Return the (x, y) coordinate for the center point of the cell that contains the specified text.  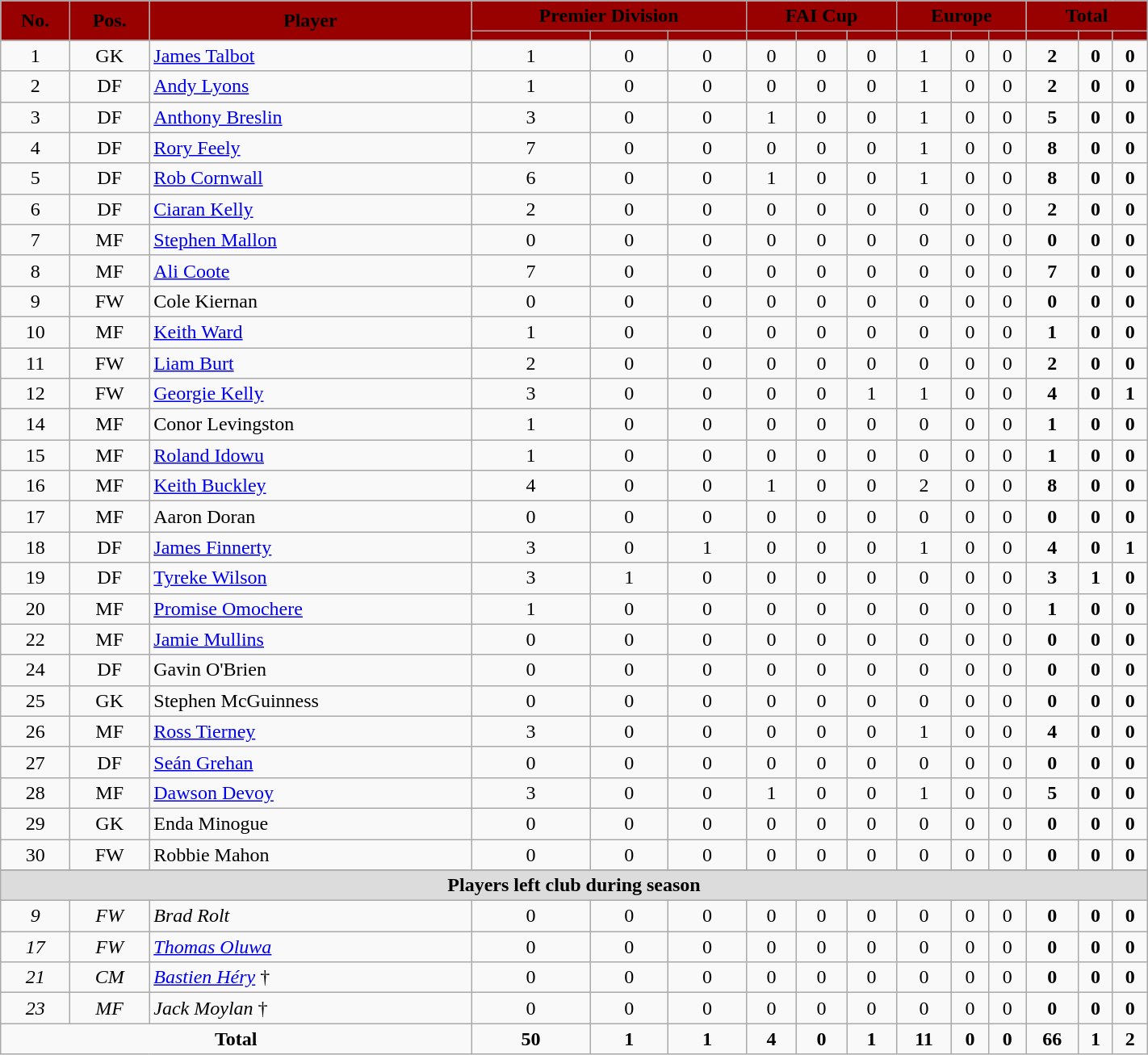
Cole Kiernan (310, 301)
24 (36, 670)
21 (36, 978)
Premier Division (609, 16)
Europe (962, 16)
14 (36, 425)
Liam Burt (310, 362)
22 (36, 639)
Georgie Kelly (310, 394)
Rory Feely (310, 148)
James Finnerty (310, 547)
Dawson Devoy (310, 793)
Andy Lyons (310, 86)
25 (36, 701)
Bastien Héry † (310, 978)
23 (36, 1008)
Gavin O'Brien (310, 670)
Brad Rolt (310, 916)
Seán Grehan (310, 762)
Conor Levingston (310, 425)
10 (36, 332)
27 (36, 762)
Thomas Oluwa (310, 947)
Promise Omochere (310, 609)
Stephen Mallon (310, 240)
Stephen McGuinness (310, 701)
50 (531, 1039)
15 (36, 455)
Ross Tierney (310, 731)
Jack Moylan † (310, 1008)
Rob Cornwall (310, 178)
CM (110, 978)
FAI Cup (821, 16)
Aaron Doran (310, 517)
Keith Buckley (310, 486)
66 (1053, 1039)
20 (36, 609)
18 (36, 547)
Players left club during season (574, 885)
Ali Coote (310, 270)
16 (36, 486)
Jamie Mullins (310, 639)
Keith Ward (310, 332)
Roland Idowu (310, 455)
29 (36, 823)
Robbie Mahon (310, 855)
Tyreke Wilson (310, 578)
Pos. (110, 21)
No. (36, 21)
19 (36, 578)
26 (36, 731)
Player (310, 21)
Enda Minogue (310, 823)
30 (36, 855)
James Talbot (310, 56)
28 (36, 793)
Anthony Breslin (310, 117)
Ciaran Kelly (310, 209)
12 (36, 394)
